Detect which cell encompasses the target text, then output its (x, y) center coordinate. 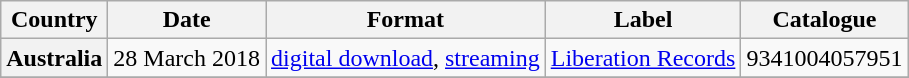
Label (643, 20)
28 March 2018 (187, 58)
Liberation Records (643, 58)
Australia (54, 58)
9341004057951 (824, 58)
Date (187, 20)
digital download, streaming (406, 58)
Format (406, 20)
Country (54, 20)
Catalogue (824, 20)
